Identify which cell holds the provided text, then report its [X, Y] central coordinate. 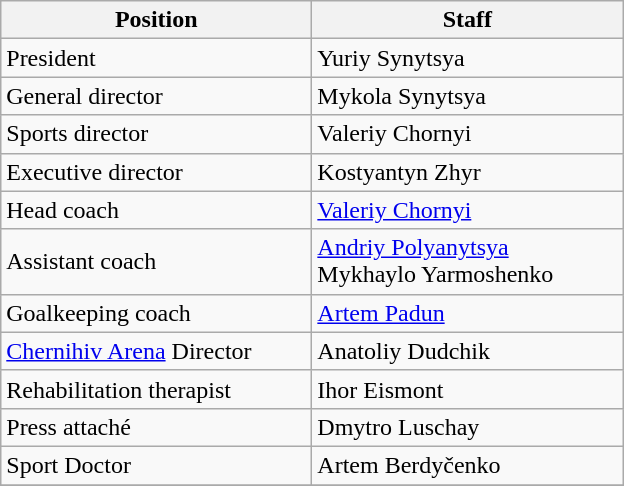
Kostyantyn Zhyr [468, 172]
General director [156, 96]
Artem Padun [468, 313]
Chernihiv Arena Director [156, 351]
President [156, 58]
Staff [468, 20]
Artem Berdyčenko [468, 465]
Position [156, 20]
Assistant coach [156, 262]
Ihor Eismont [468, 389]
Goalkeeping coach [156, 313]
Executive director [156, 172]
Andriy Polyanytsya Mykhaylo Yarmoshenko [468, 262]
Anatoliy Dudchik [468, 351]
Sport Doctor [156, 465]
Mykola Synytsya [468, 96]
Rehabilitation therapist [156, 389]
Dmytro Luschay [468, 427]
Head coach [156, 210]
Sports director [156, 134]
Press attaché [156, 427]
Yuriy Synytsya [468, 58]
